Capture the cell that displays the provided text and extract its (x, y) central coordinate. 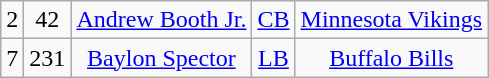
7 (12, 58)
Buffalo Bills (392, 58)
CB (274, 20)
LB (274, 58)
Andrew Booth Jr. (162, 20)
Minnesota Vikings (392, 20)
42 (48, 20)
2 (12, 20)
Baylon Spector (162, 58)
231 (48, 58)
